Locate the cell with the specified text and output its [x, y] center coordinate. 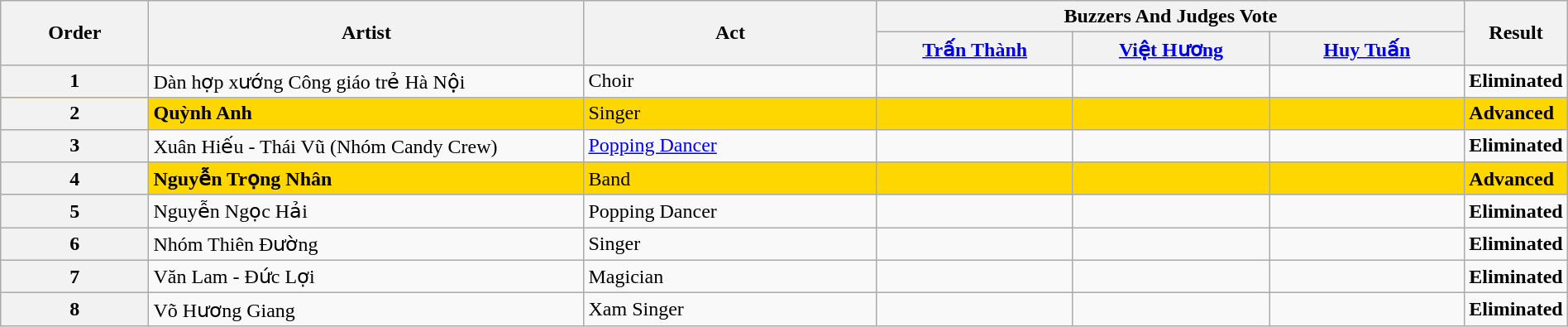
Trấn Thành [974, 49]
Huy Tuấn [1367, 49]
Quỳnh Anh [366, 113]
Choir [730, 81]
Nhóm Thiên Đường [366, 244]
Võ Hương Giang [366, 310]
Band [730, 179]
Nguyễn Ngọc Hải [366, 211]
Buzzers And Judges Vote [1171, 17]
4 [74, 179]
Việt Hương [1171, 49]
Xuân Hiếu - Thái Vũ (Nhóm Candy Crew) [366, 146]
1 [74, 81]
Văn Lam - Đức Lợi [366, 277]
3 [74, 146]
6 [74, 244]
7 [74, 277]
8 [74, 310]
Result [1516, 33]
Dàn hợp xướng Công giáo trẻ Hà Nội [366, 81]
Nguyễn Trọng Nhân [366, 179]
Order [74, 33]
5 [74, 211]
Artist [366, 33]
Magician [730, 277]
Act [730, 33]
2 [74, 113]
Xam Singer [730, 310]
